Locate the cell with the specified text and output its [x, y] center coordinate. 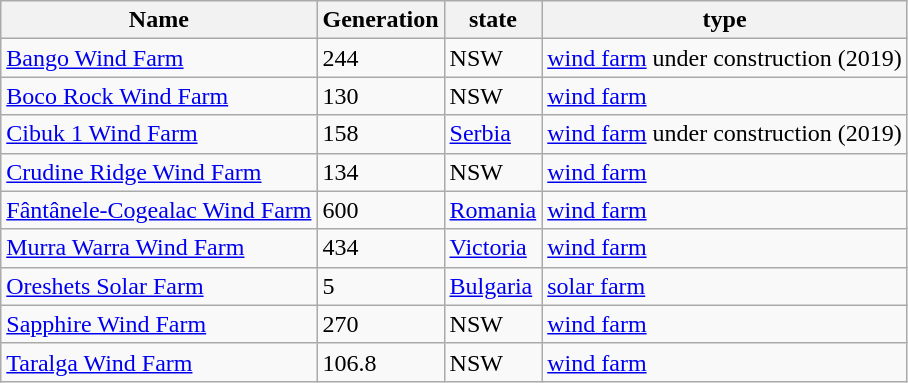
130 [380, 96]
134 [380, 172]
solar farm [725, 286]
Sapphire Wind Farm [159, 324]
5 [380, 286]
Serbia [493, 134]
Victoria [493, 248]
Fântânele-Cogealac Wind Farm [159, 210]
state [493, 20]
158 [380, 134]
Generation [380, 20]
Romania [493, 210]
244 [380, 58]
type [725, 20]
Boco Rock Wind Farm [159, 96]
Bulgaria [493, 286]
270 [380, 324]
Crudine Ridge Wind Farm [159, 172]
Cibuk 1 Wind Farm [159, 134]
Name [159, 20]
Oreshets Solar Farm [159, 286]
Murra Warra Wind Farm [159, 248]
600 [380, 210]
Bango Wind Farm [159, 58]
Taralga Wind Farm [159, 362]
106.8 [380, 362]
434 [380, 248]
